For the text-containing cell, return its midpoint in (X, Y) coordinate format. 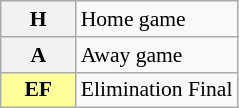
EF (38, 90)
Home game (157, 19)
Away game (157, 55)
H (38, 19)
A (38, 55)
Elimination Final (157, 90)
